Output the [x, y] coordinate of the center of the cell containing the given text.  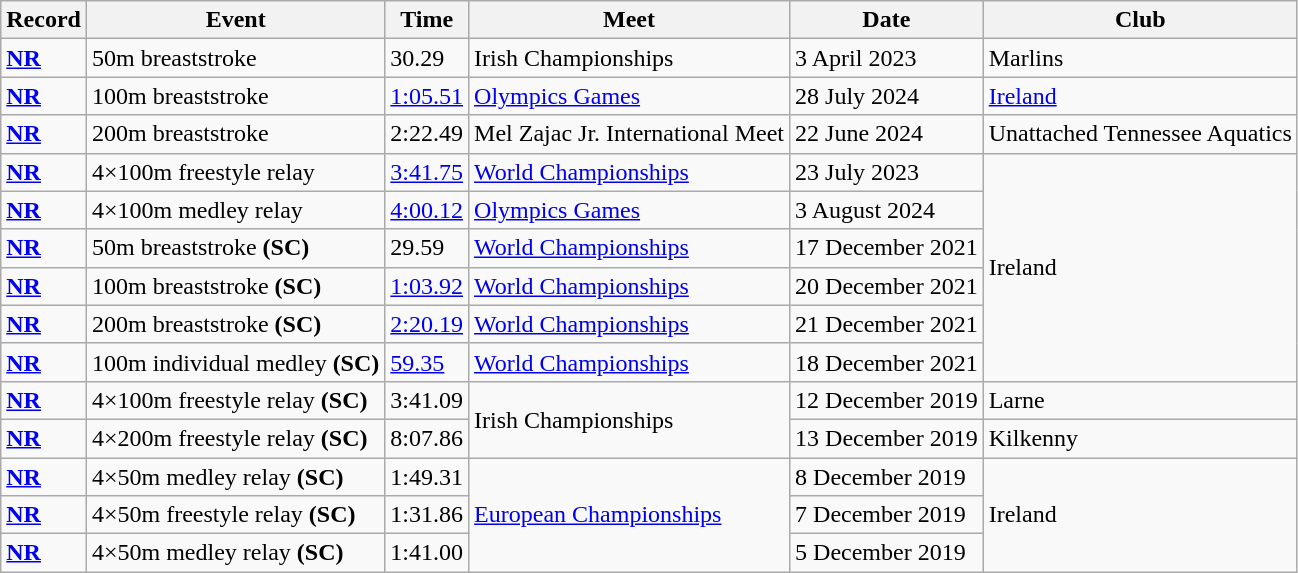
100m individual medley (SC) [235, 362]
Time [427, 20]
European Championships [630, 515]
23 July 2023 [887, 172]
100m breaststroke (SC) [235, 286]
13 December 2019 [887, 438]
22 June 2024 [887, 134]
Date [887, 20]
Kilkenny [1140, 438]
59.35 [427, 362]
Marlins [1140, 58]
200m breaststroke [235, 134]
Meet [630, 20]
18 December 2021 [887, 362]
4×200m freestyle relay (SC) [235, 438]
1:05.51 [427, 96]
3:41.75 [427, 172]
4×100m freestyle relay (SC) [235, 400]
21 December 2021 [887, 324]
100m breaststroke [235, 96]
1:49.31 [427, 477]
12 December 2019 [887, 400]
Club [1140, 20]
3:41.09 [427, 400]
2:22.49 [427, 134]
Mel Zajac Jr. International Meet [630, 134]
4×100m medley relay [235, 210]
Event [235, 20]
5 December 2019 [887, 553]
17 December 2021 [887, 248]
8 December 2019 [887, 477]
1:31.86 [427, 515]
1:03.92 [427, 286]
4×100m freestyle relay [235, 172]
50m breaststroke (SC) [235, 248]
200m breaststroke (SC) [235, 324]
2:20.19 [427, 324]
29.59 [427, 248]
4:00.12 [427, 210]
3 August 2024 [887, 210]
3 April 2023 [887, 58]
50m breaststroke [235, 58]
Record [44, 20]
8:07.86 [427, 438]
Larne [1140, 400]
Unattached Tennessee Aquatics [1140, 134]
4×50m freestyle relay (SC) [235, 515]
20 December 2021 [887, 286]
28 July 2024 [887, 96]
30.29 [427, 58]
1:41.00 [427, 553]
7 December 2019 [887, 515]
